Find where the given text appears and provide that cell's center as (X, Y) coordinate. 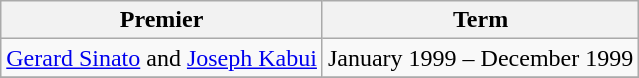
Premier (162, 20)
January 1999 – December 1999 (480, 58)
Gerard Sinato and Joseph Kabui (162, 58)
Term (480, 20)
